Return the (X, Y) coordinate for the center point of the cell that contains the specified text.  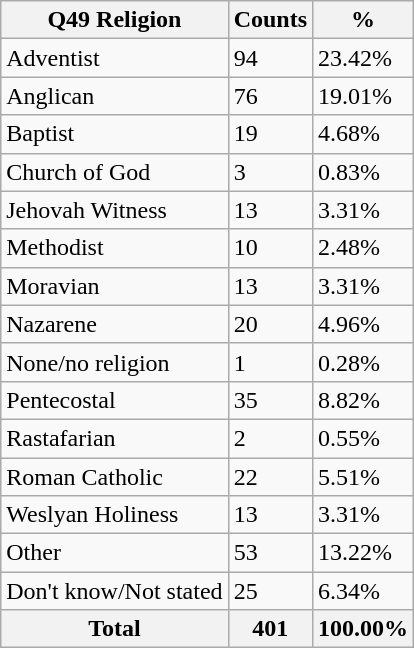
Roman Catholic (114, 477)
35 (270, 400)
2 (270, 438)
4.68% (364, 134)
Other (114, 553)
0.83% (364, 172)
Rastafarian (114, 438)
2.48% (364, 248)
None/no religion (114, 362)
Nazarene (114, 324)
Counts (270, 20)
Baptist (114, 134)
5.51% (364, 477)
Methodist (114, 248)
53 (270, 553)
13.22% (364, 553)
Pentecostal (114, 400)
76 (270, 96)
Weslyan Holiness (114, 515)
0.28% (364, 362)
100.00% (364, 629)
94 (270, 58)
401 (270, 629)
23.42% (364, 58)
25 (270, 591)
Q49 Religion (114, 20)
6.34% (364, 591)
19.01% (364, 96)
0.55% (364, 438)
Don't know/Not stated (114, 591)
Total (114, 629)
4.96% (364, 324)
3 (270, 172)
1 (270, 362)
Jehovah Witness (114, 210)
22 (270, 477)
Church of God (114, 172)
10 (270, 248)
20 (270, 324)
19 (270, 134)
Moravian (114, 286)
% (364, 20)
Adventist (114, 58)
8.82% (364, 400)
Anglican (114, 96)
